Output the [X, Y] coordinate of the center of the cell containing the given text.  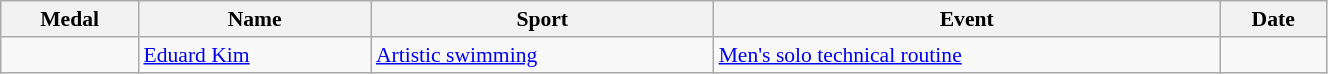
Men's solo technical routine [967, 55]
Sport [542, 19]
Date [1274, 19]
Event [967, 19]
Eduard Kim [254, 55]
Medal [70, 19]
Name [254, 19]
Artistic swimming [542, 55]
